Find where the given text appears and provide that cell's center as (X, Y) coordinate. 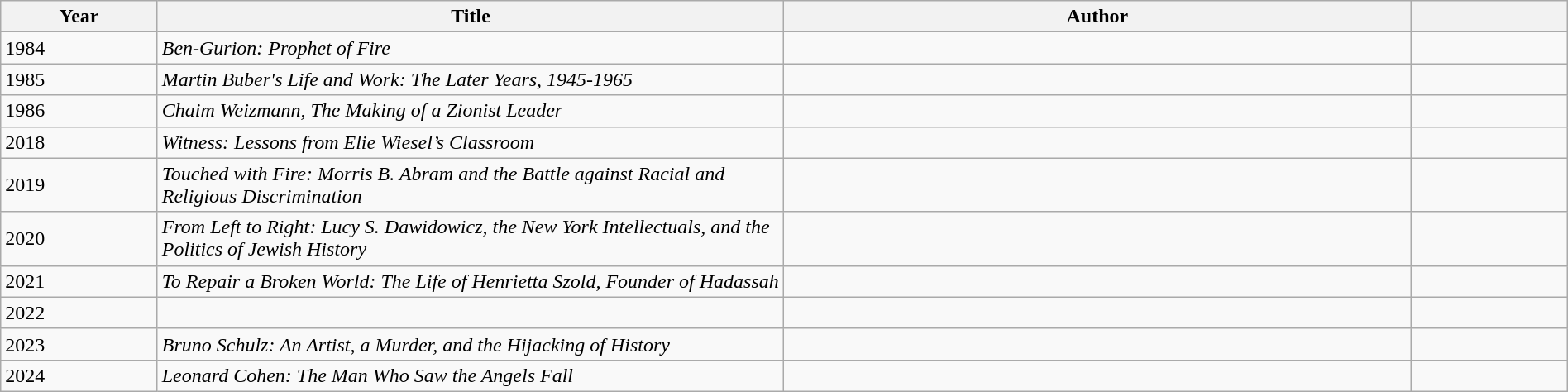
2022 (79, 313)
From Left to Right: Lucy S. Dawidowicz, the New York Intellectuals, and the Politics of Jewish History (471, 238)
2024 (79, 375)
Martin Buber's Life and Work: The Later Years, 1945-1965 (471, 79)
1986 (79, 111)
2021 (79, 281)
2019 (79, 185)
Author (1097, 17)
1984 (79, 48)
Ben-Gurion: Prophet of Fire (471, 48)
2020 (79, 238)
2018 (79, 142)
Bruno Schulz: An Artist, a Murder, and the Hijacking of History (471, 344)
1985 (79, 79)
2023 (79, 344)
Witness: Lessons from Elie Wiesel’s Classroom (471, 142)
Touched with Fire: Morris B. Abram and the Battle against Racial and Religious Discrimination (471, 185)
Chaim Weizmann, The Making of a Zionist Leader (471, 111)
To Repair a Broken World: The Life of Henrietta Szold, Founder of Hadassah (471, 281)
Title (471, 17)
Year (79, 17)
Leonard Cohen: The Man Who Saw the Angels Fall (471, 375)
